Identify which cell holds the provided text, then report its (X, Y) central coordinate. 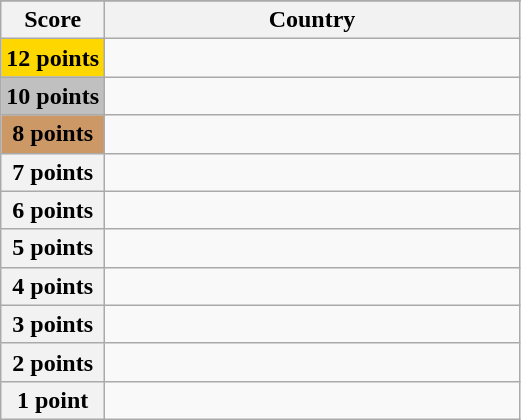
8 points (53, 134)
12 points (53, 58)
6 points (53, 210)
4 points (53, 286)
Country (312, 20)
10 points (53, 96)
2 points (53, 362)
Score (53, 20)
3 points (53, 324)
7 points (53, 172)
5 points (53, 248)
1 point (53, 400)
